Capture the cell that displays the provided text and extract its (X, Y) central coordinate. 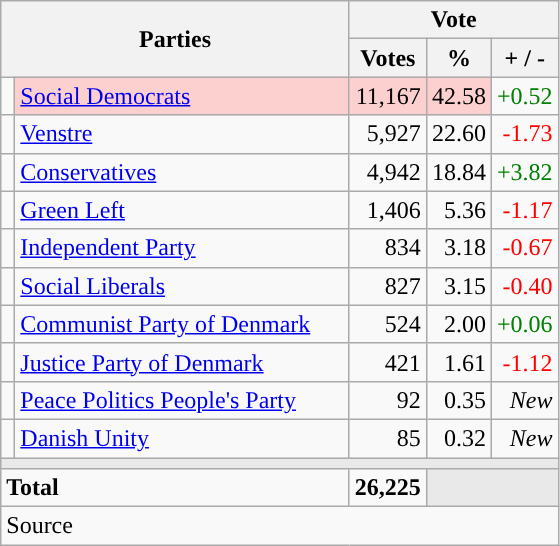
3.15 (458, 286)
834 (388, 248)
Total (176, 488)
Green Left (182, 210)
26,225 (388, 488)
5,927 (388, 134)
Parties (176, 39)
524 (388, 324)
18.84 (458, 172)
Conservatives (182, 172)
Vote (454, 20)
Social Liberals (182, 286)
-1.73 (524, 134)
Independent Party (182, 248)
Venstre (182, 134)
4,942 (388, 172)
421 (388, 362)
827 (388, 286)
+0.06 (524, 324)
1,406 (388, 210)
+0.52 (524, 96)
1.61 (458, 362)
Votes (388, 58)
2.00 (458, 324)
11,167 (388, 96)
42.58 (458, 96)
22.60 (458, 134)
3.18 (458, 248)
0.32 (458, 438)
5.36 (458, 210)
85 (388, 438)
Social Democrats (182, 96)
-0.67 (524, 248)
+ / - (524, 58)
-1.17 (524, 210)
+3.82 (524, 172)
92 (388, 400)
Danish Unity (182, 438)
Peace Politics People's Party (182, 400)
-1.12 (524, 362)
Source (280, 526)
0.35 (458, 400)
% (458, 58)
Justice Party of Denmark (182, 362)
Communist Party of Denmark (182, 324)
-0.40 (524, 286)
